Locate the cell with the specified text and output its (X, Y) center coordinate. 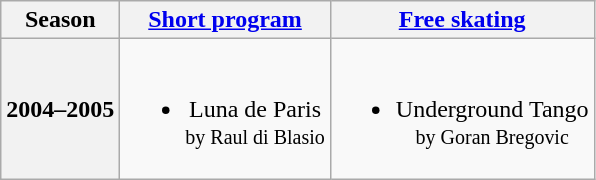
Underground Tango by Goran Bregovic (462, 109)
Short program (225, 20)
Season (60, 20)
Free skating (462, 20)
2004–2005 (60, 109)
Luna de Paris by Raul di Blasio (225, 109)
